Determine the (X, Y) coordinate at the center of the cell enclosing the given text.  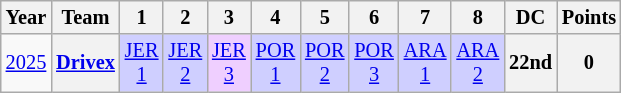
8 (478, 17)
7 (426, 17)
22nd (530, 63)
6 (374, 17)
Team (86, 17)
POR2 (324, 63)
DC (530, 17)
Points (589, 17)
1 (142, 17)
ARA1 (426, 63)
POR3 (374, 63)
JER3 (229, 63)
3 (229, 17)
2025 (26, 63)
POR1 (276, 63)
Year (26, 17)
5 (324, 17)
2 (185, 17)
0 (589, 63)
ARA2 (478, 63)
JER2 (185, 63)
JER1 (142, 63)
4 (276, 17)
Drivex (86, 63)
